From the cell containing the given text, extract its center point as [X, Y] coordinate. 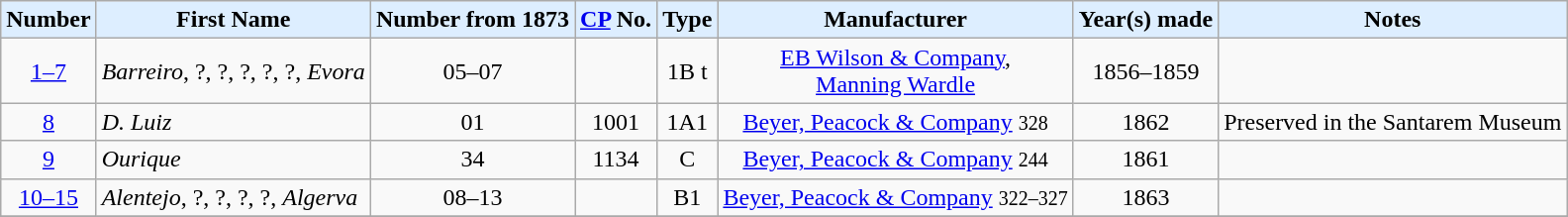
Type [687, 20]
Number [49, 20]
1134 [616, 160]
Manufacturer [895, 20]
Beyer, Peacock & Company 322–327 [895, 197]
CP No. [616, 20]
Alentejo, ?, ?, ?, ?, Algerva [234, 197]
B1 [687, 197]
C [687, 160]
Beyer, Peacock & Company 328 [895, 122]
Notes [1393, 20]
EB Wilson & Company,Manning Wardle [895, 71]
1863 [1145, 197]
Preserved in the Santarem Museum [1393, 122]
05–07 [472, 71]
8 [49, 122]
08–13 [472, 197]
Number from 1873 [472, 20]
1861 [1145, 160]
1–7 [49, 71]
01 [472, 122]
First Name [234, 20]
10–15 [49, 197]
1B t [687, 71]
Ourique [234, 160]
Barreiro, ?, ?, ?, ?, ?, Evora [234, 71]
1862 [1145, 122]
D. Luiz [234, 122]
34 [472, 160]
9 [49, 160]
1856–1859 [1145, 71]
1A1 [687, 122]
1001 [616, 122]
Beyer, Peacock & Company 244 [895, 160]
Year(s) made [1145, 20]
